Scan for the cell matching the given text and deliver its [x, y] coordinate at center. 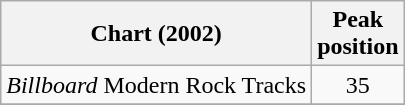
Chart (2002) [156, 34]
Billboard Modern Rock Tracks [156, 85]
35 [358, 85]
Peakposition [358, 34]
